Locate the cell with the specified text and output its [x, y] center coordinate. 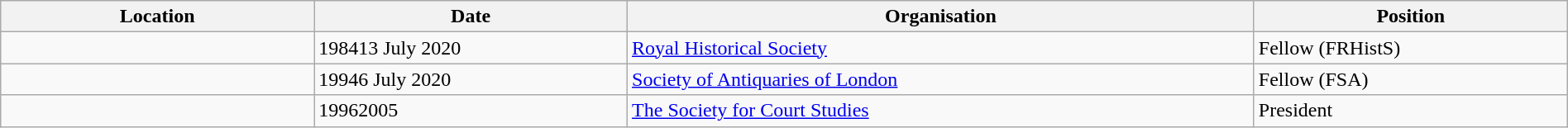
Fellow (FSA) [1411, 79]
The Society for Court Studies [941, 111]
Fellow (FRHistS) [1411, 48]
Date [471, 17]
Society of Antiquaries of London [941, 79]
Royal Historical Society [941, 48]
Organisation [941, 17]
198413 July 2020 [471, 48]
Location [157, 17]
19962005 [471, 111]
Position [1411, 17]
President [1411, 111]
19946 July 2020 [471, 79]
